From the cell containing the given text, extract its center point as [x, y] coordinate. 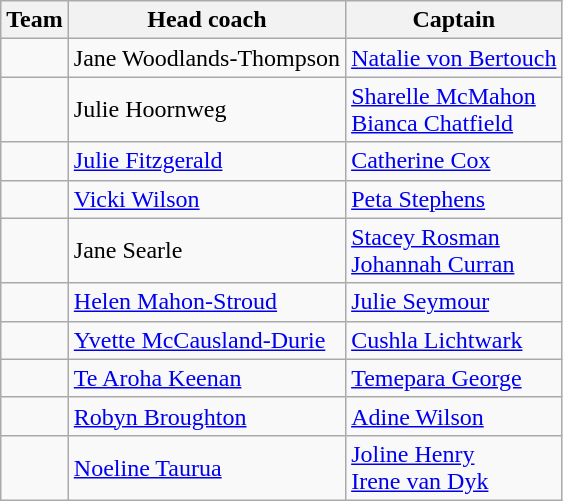
Noeline Taurua [206, 468]
Natalie von Bertouch [454, 58]
Vicki Wilson [206, 199]
Stacey RosmanJohannah Curran [454, 250]
Julie Hoornweg [206, 110]
Captain [454, 20]
Yvette McCausland-Durie [206, 340]
Julie Fitzgerald [206, 161]
Cushla Lichtwark [454, 340]
Adine Wilson [454, 416]
Sharelle McMahonBianca Chatfield [454, 110]
Joline HenryIrene van Dyk [454, 468]
Peta Stephens [454, 199]
Jane Woodlands-Thompson [206, 58]
Julie Seymour [454, 302]
Team [35, 20]
Head coach [206, 20]
Robyn Broughton [206, 416]
Jane Searle [206, 250]
Te Aroha Keenan [206, 378]
Temepara George [454, 378]
Helen Mahon-Stroud [206, 302]
Catherine Cox [454, 161]
